Scan for the cell matching the given text and deliver its (x, y) coordinate at center. 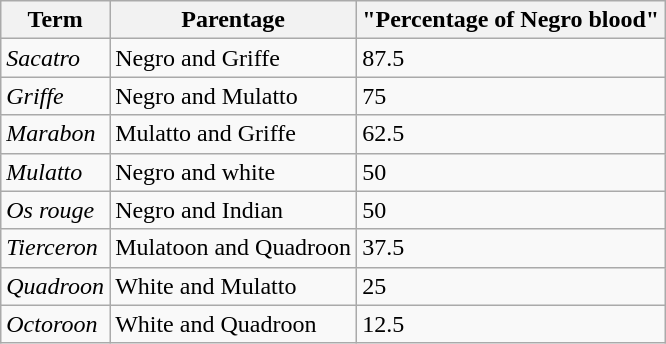
Parentage (234, 20)
Mulatto (56, 172)
"Percentage of Negro blood" (511, 20)
Octoroon (56, 324)
Marabon (56, 134)
Negro and white (234, 172)
25 (511, 286)
12.5 (511, 324)
White and Quadroon (234, 324)
Os rouge (56, 210)
37.5 (511, 248)
Tierceron (56, 248)
Sacatro (56, 58)
Mulatoon and Quadroon (234, 248)
Negro and Mulatto (234, 96)
Quadroon (56, 286)
White and Mulatto (234, 286)
Negro and Griffe (234, 58)
Mulatto and Griffe (234, 134)
87.5 (511, 58)
Griffe (56, 96)
75 (511, 96)
Term (56, 20)
62.5 (511, 134)
Negro and Indian (234, 210)
